From the cell containing the given text, extract its center point as (X, Y) coordinate. 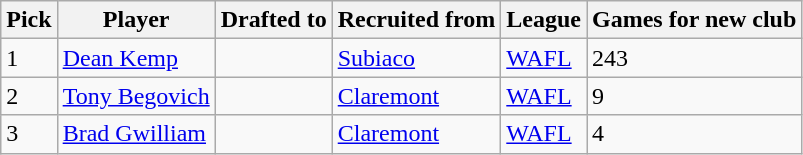
2 (29, 96)
1 (29, 58)
9 (694, 96)
League (544, 20)
4 (694, 134)
Drafted to (274, 20)
3 (29, 134)
Brad Gwilliam (136, 134)
Pick (29, 20)
Dean Kemp (136, 58)
Games for new club (694, 20)
243 (694, 58)
Recruited from (416, 20)
Subiaco (416, 58)
Tony Begovich (136, 96)
Player (136, 20)
